Find where the given text appears and provide that cell's center as (X, Y) coordinate. 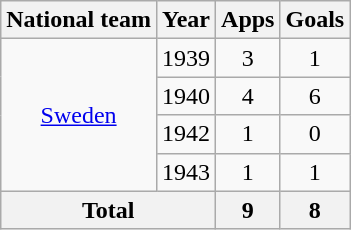
Sweden (79, 115)
0 (315, 134)
1943 (186, 172)
9 (248, 210)
1942 (186, 134)
1940 (186, 96)
8 (315, 210)
3 (248, 58)
Year (186, 20)
4 (248, 96)
Total (108, 210)
Goals (315, 20)
Apps (248, 20)
National team (79, 20)
6 (315, 96)
1939 (186, 58)
